From the cell containing the given text, extract its center point as (X, Y) coordinate. 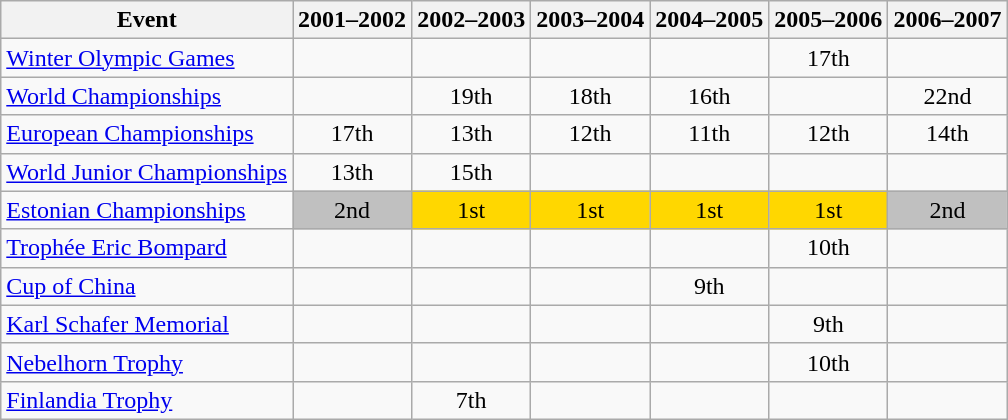
Estonian Championships (147, 210)
2001–2002 (352, 20)
15th (472, 172)
2005–2006 (828, 20)
Nebelhorn Trophy (147, 362)
14th (948, 134)
World Junior Championships (147, 172)
18th (590, 96)
7th (472, 400)
2006–2007 (948, 20)
Trophée Eric Bompard (147, 248)
World Championships (147, 96)
Cup of China (147, 286)
2003–2004 (590, 20)
Karl Schafer Memorial (147, 324)
European Championships (147, 134)
Finlandia Trophy (147, 400)
Winter Olympic Games (147, 58)
2002–2003 (472, 20)
Event (147, 20)
19th (472, 96)
22nd (948, 96)
16th (710, 96)
11th (710, 134)
2004–2005 (710, 20)
